Search for the cell housing the specified text and yield its [X, Y] center coordinate. 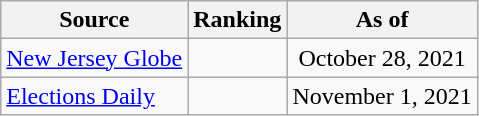
As of [382, 20]
October 28, 2021 [382, 58]
Source [94, 20]
New Jersey Globe [94, 58]
Elections Daily [94, 96]
November 1, 2021 [382, 96]
Ranking [238, 20]
